Locate the cell with the specified text and output its (x, y) center coordinate. 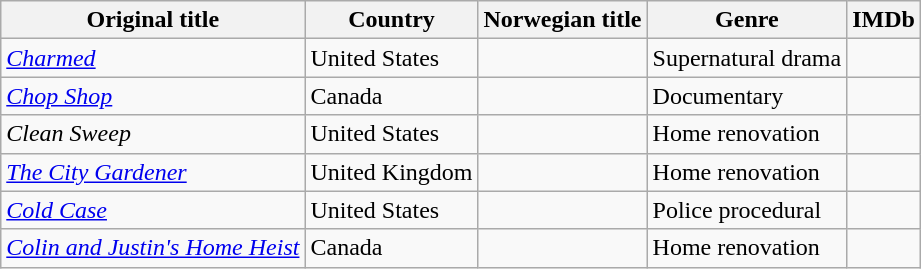
Cold Case (153, 210)
Documentary (747, 96)
Norwegian title (562, 20)
Charmed (153, 58)
Country (392, 20)
Clean Sweep (153, 134)
Genre (747, 20)
Colin and Justin's Home Heist (153, 248)
Original title (153, 20)
Chop Shop (153, 96)
Supernatural drama (747, 58)
Police procedural (747, 210)
United Kingdom (392, 172)
IMDb (884, 20)
The City Gardener (153, 172)
